Determine the [X, Y] coordinate at the center of the cell enclosing the given text.  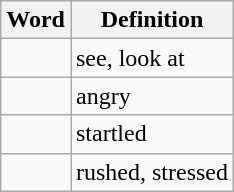
Definition [152, 20]
startled [152, 134]
Word [36, 20]
rushed, stressed [152, 172]
see, look at [152, 58]
angry [152, 96]
